Detect which cell encompasses the target text, then output its (X, Y) center coordinate. 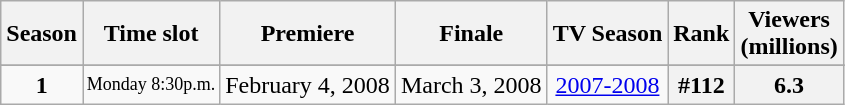
TV Season (608, 34)
Season (42, 34)
6.3 (789, 85)
Finale (471, 34)
2007-2008 (608, 85)
Viewers(millions) (789, 34)
February 4, 2008 (308, 85)
Rank (702, 34)
Premiere (308, 34)
Monday 8:30p.m. (150, 85)
March 3, 2008 (471, 85)
#112 (702, 85)
Time slot (150, 34)
1 (42, 85)
